Pinpoint the cell where the given text exists, returning its [X, Y] midpoint coordinate. 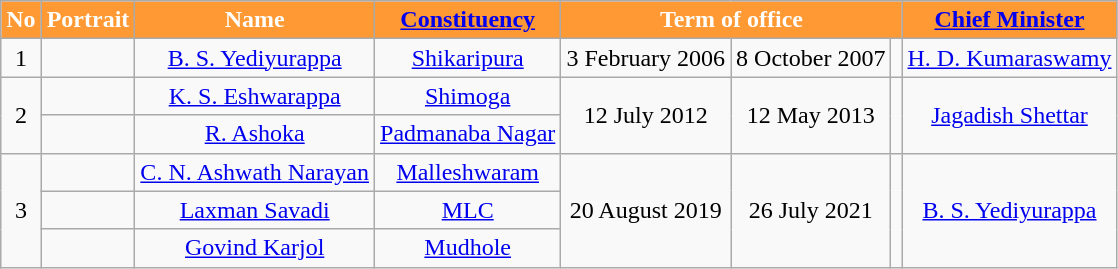
Jagadish Shettar [1010, 115]
Portrait [88, 20]
Shikaripura [468, 58]
Govind Karjol [255, 248]
Shimoga [468, 96]
12 May 2013 [811, 115]
Mudhole [468, 248]
C. N. Ashwath Narayan [255, 172]
Padmanaba Nagar [468, 134]
8 October 2007 [811, 58]
Chief Minister [1010, 20]
Malleshwaram [468, 172]
1 [21, 58]
3 [21, 210]
26 July 2021 [811, 210]
3 February 2006 [646, 58]
K. S. Eshwarappa [255, 96]
Name [255, 20]
Term of office [732, 20]
Laxman Savadi [255, 210]
Constituency [468, 20]
20 August 2019 [646, 210]
MLC [468, 210]
R. Ashoka [255, 134]
2 [21, 115]
12 July 2012 [646, 115]
No [21, 20]
H. D. Kumaraswamy [1010, 58]
